From the cell containing the given text, extract its center point as (X, Y) coordinate. 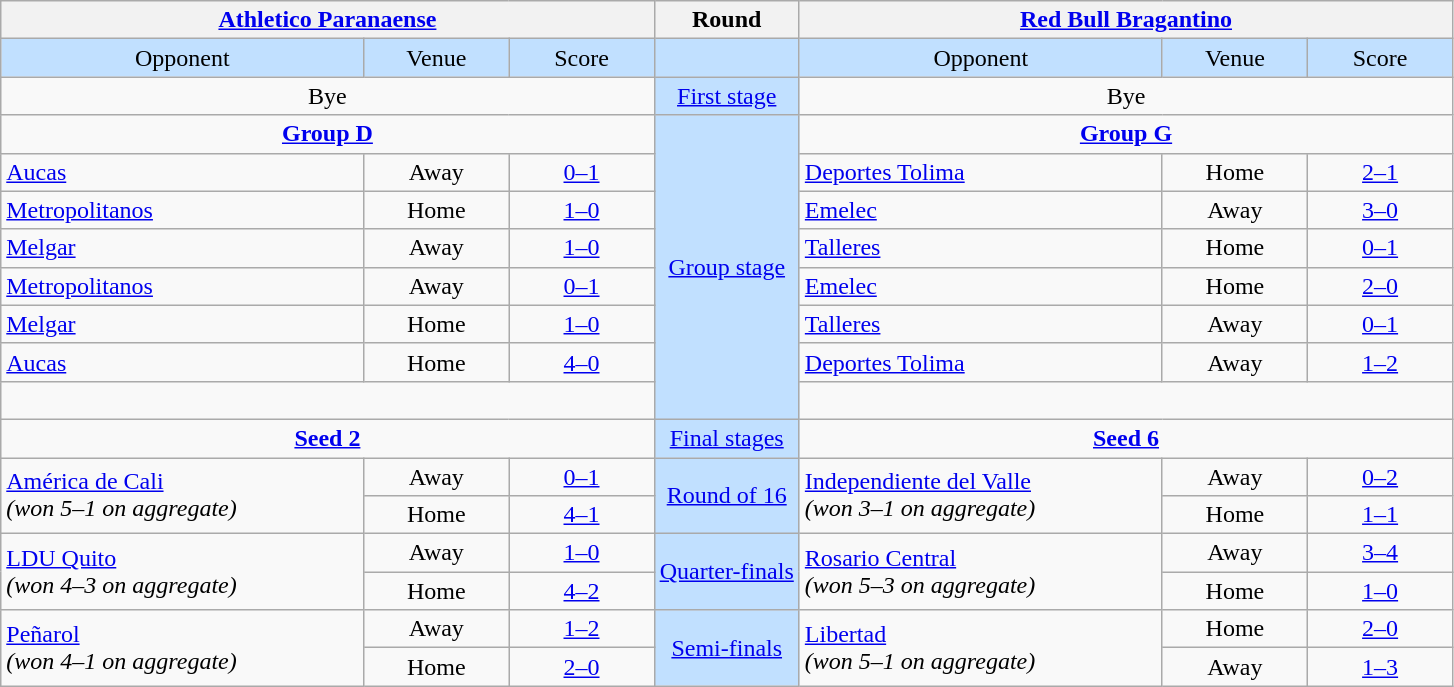
4–0 (582, 362)
Group D (328, 134)
Libertad(won 5–1 on aggregate) (980, 648)
Group stage (726, 267)
Peñarol(won 4–1 on aggregate) (182, 648)
Semi-finals (726, 648)
Independiente del Valle(won 3–1 on aggregate) (980, 496)
1–3 (1380, 667)
0–2 (1380, 477)
First stage (726, 96)
Round (726, 20)
Seed 6 (1126, 438)
3–4 (1380, 553)
4–2 (582, 591)
Round of 16 (726, 496)
Athletico Paranaense (328, 20)
Quarter-finals (726, 572)
1–1 (1380, 515)
Rosario Central(won 5–3 on aggregate) (980, 572)
4–1 (582, 515)
2–1 (1380, 172)
Final stages (726, 438)
América de Cali(won 5–1 on aggregate) (182, 496)
3–0 (1380, 210)
LDU Quito(won 4–3 on aggregate) (182, 572)
Group G (1126, 134)
Seed 2 (328, 438)
Red Bull Bragantino (1126, 20)
